From the cell containing the given text, extract its center point as [X, Y] coordinate. 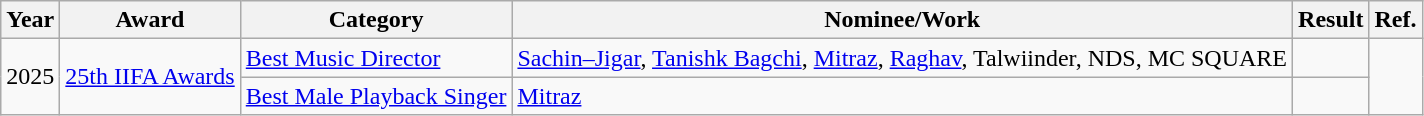
Best Music Director [376, 58]
Category [376, 20]
Ref. [1396, 20]
Year [30, 20]
Nominee/Work [902, 20]
Result [1331, 20]
Award [150, 20]
Best Male Playback Singer [376, 96]
Mitraz [902, 96]
2025 [30, 77]
Sachin–Jigar, Tanishk Bagchi, Mitraz, Raghav, Talwiinder, NDS, MC SQUARE [902, 58]
25th IIFA Awards [150, 77]
